Extract the (X, Y) coordinate from the center of the cell holding the provided text.  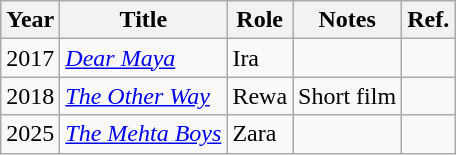
Dear Maya (144, 58)
Title (144, 20)
2017 (30, 58)
2025 (30, 134)
2018 (30, 96)
Zara (260, 134)
Rewa (260, 96)
Ref. (428, 20)
Short film (348, 96)
Ira (260, 58)
Year (30, 20)
Role (260, 20)
Notes (348, 20)
The Mehta Boys (144, 134)
The Other Way (144, 96)
